Identify which cell holds the provided text, then report its (x, y) central coordinate. 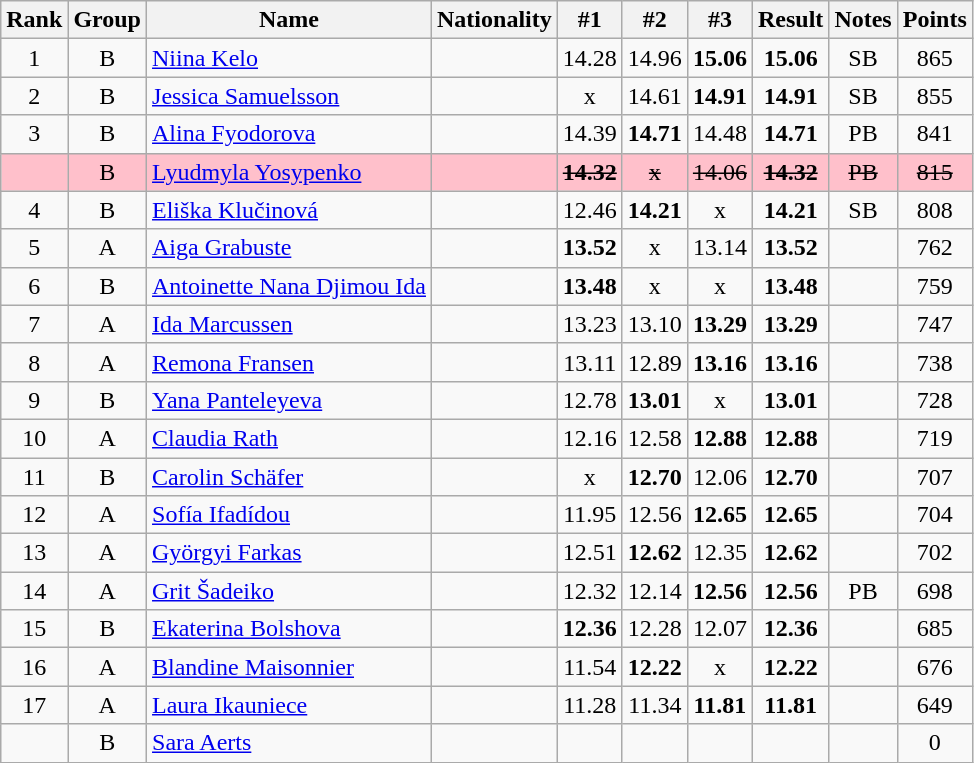
15 (34, 629)
Aiga Grabuste (290, 248)
762 (934, 248)
649 (934, 705)
Eliška Klučinová (290, 210)
676 (934, 667)
Claudia Rath (290, 438)
11 (34, 477)
12.28 (654, 629)
698 (934, 591)
1 (34, 58)
Blandine Maisonnier (290, 667)
17 (34, 705)
759 (934, 286)
685 (934, 629)
Jessica Samuelsson (290, 96)
Niina Kelo (290, 58)
Sara Aerts (290, 743)
5 (34, 248)
14 (34, 591)
12.14 (654, 591)
6 (34, 286)
Antoinette Nana Djimou Ida (290, 286)
#1 (590, 20)
4 (34, 210)
11.28 (590, 705)
865 (934, 58)
0 (934, 743)
13 (34, 553)
Grit Šadeiko (290, 591)
12.07 (720, 629)
11.34 (654, 705)
Lyudmyla Yosypenko (290, 172)
855 (934, 96)
11.54 (590, 667)
702 (934, 553)
Notes (863, 20)
Laura Ikauniece (290, 705)
808 (934, 210)
12.78 (590, 400)
14.39 (590, 134)
14.48 (720, 134)
13.11 (590, 362)
#3 (720, 20)
12.89 (654, 362)
14.96 (654, 58)
841 (934, 134)
719 (934, 438)
747 (934, 324)
12 (34, 515)
Name (290, 20)
7 (34, 324)
9 (34, 400)
Rank (34, 20)
Sofía Ifadídou (290, 515)
14.28 (590, 58)
13.14 (720, 248)
12.35 (720, 553)
Result (790, 20)
12.06 (720, 477)
738 (934, 362)
14.06 (720, 172)
Remona Fransen (290, 362)
704 (934, 515)
Ida Marcussen (290, 324)
815 (934, 172)
3 (34, 134)
Nationality (495, 20)
Points (934, 20)
Yana Panteleyeva (290, 400)
12.51 (590, 553)
8 (34, 362)
12.46 (590, 210)
12.58 (654, 438)
12.32 (590, 591)
707 (934, 477)
Carolin Schäfer (290, 477)
Group (108, 20)
16 (34, 667)
13.10 (654, 324)
Alina Fyodorova (290, 134)
11.95 (590, 515)
10 (34, 438)
728 (934, 400)
2 (34, 96)
Ekaterina Bolshova (290, 629)
Györgyi Farkas (290, 553)
14.61 (654, 96)
13.23 (590, 324)
#2 (654, 20)
12.16 (590, 438)
